Scan for the cell matching the given text and deliver its [x, y] coordinate at center. 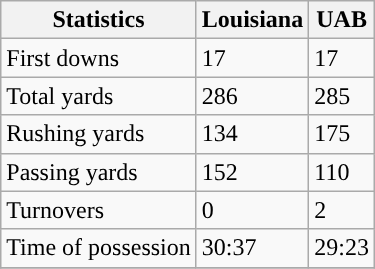
Rushing yards [99, 134]
175 [342, 134]
Louisiana [252, 20]
Time of possession [99, 248]
30:37 [252, 248]
Turnovers [99, 210]
285 [342, 96]
0 [252, 210]
UAB [342, 20]
Passing yards [99, 172]
286 [252, 96]
2 [342, 210]
Total yards [99, 96]
29:23 [342, 248]
First downs [99, 58]
152 [252, 172]
Statistics [99, 20]
110 [342, 172]
134 [252, 134]
